Detect which cell encompasses the target text, then output its (X, Y) center coordinate. 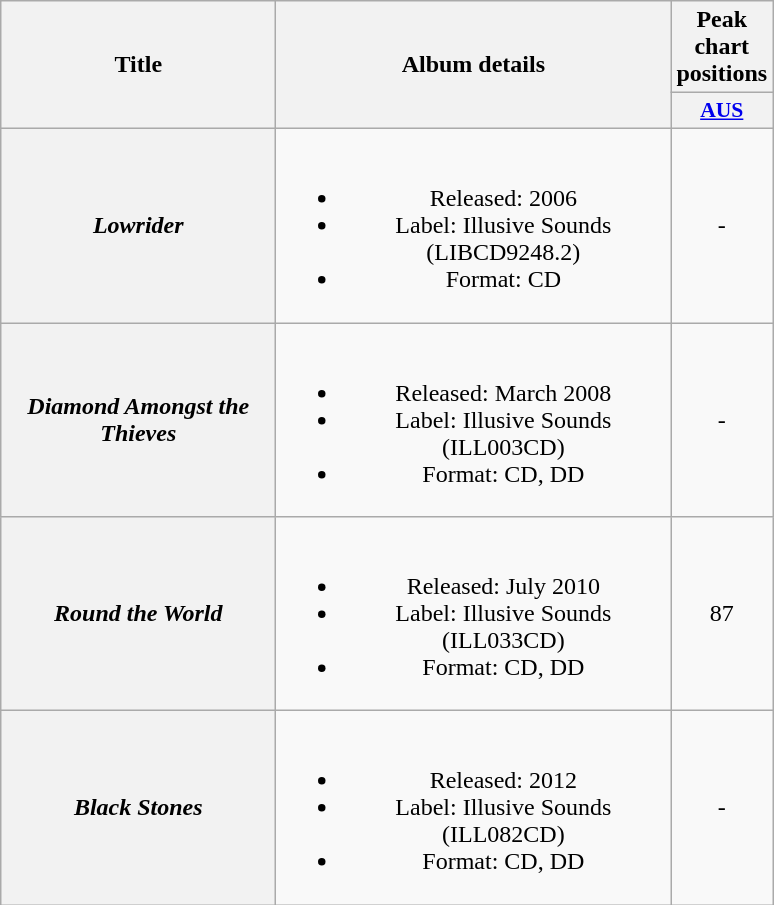
Released: March 2008Label: Illusive Sounds (ILL003CD)Format: CD, DD (474, 419)
Album details (474, 65)
AUS (722, 111)
Peak chart positions (722, 47)
Round the World (138, 614)
87 (722, 614)
Diamond Amongst the Thieves (138, 419)
Released: 2012Label: Illusive Sounds (ILL082CD)Format: CD, DD (474, 808)
Lowrider (138, 225)
Released: July 2010Label: Illusive Sounds (ILL033CD)Format: CD, DD (474, 614)
Title (138, 65)
Black Stones (138, 808)
Released: 2006Label: Illusive Sounds (LIBCD9248.2)Format: CD (474, 225)
